Extract the [x, y] coordinate from the center of the cell holding the provided text.  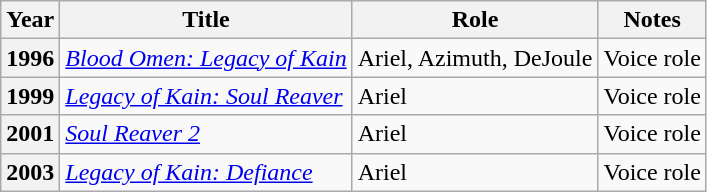
1996 [30, 58]
2003 [30, 172]
Year [30, 20]
Blood Omen: Legacy of Kain [206, 58]
Title [206, 20]
Role [475, 20]
1999 [30, 96]
Ariel, Azimuth, DeJoule [475, 58]
2001 [30, 134]
Legacy of Kain: Soul Reaver [206, 96]
Notes [652, 20]
Legacy of Kain: Defiance [206, 172]
Soul Reaver 2 [206, 134]
